Detect which cell encompasses the target text, then output its [X, Y] center coordinate. 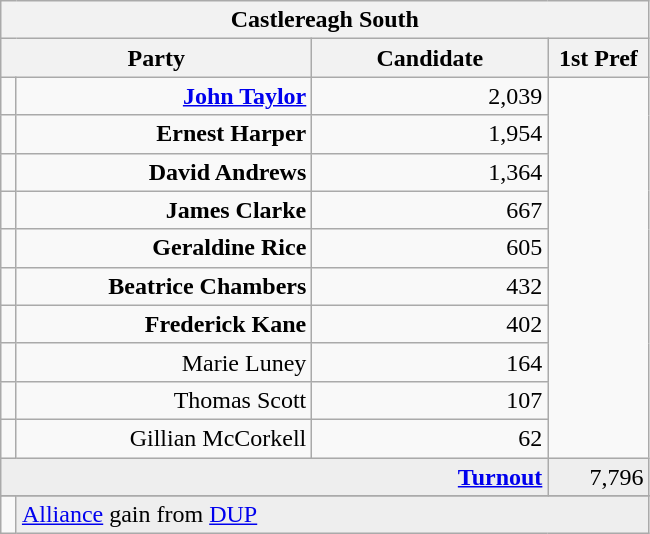
Castlereagh South [325, 20]
2,039 [430, 96]
Thomas Scott [164, 400]
Turnout [274, 477]
164 [430, 362]
Alliance gain from DUP [332, 515]
Marie Luney [164, 362]
402 [430, 324]
62 [430, 438]
Party [156, 58]
David Andrews [164, 172]
7,796 [598, 477]
John Taylor [164, 96]
Candidate [430, 58]
432 [430, 286]
1,954 [430, 134]
1st Pref [598, 58]
Geraldine Rice [164, 248]
1,364 [430, 172]
Ernest Harper [164, 134]
107 [430, 400]
Beatrice Chambers [164, 286]
Gillian McCorkell [164, 438]
James Clarke [164, 210]
Frederick Kane [164, 324]
667 [430, 210]
605 [430, 248]
